Find where the given text appears and provide that cell's center as [x, y] coordinate. 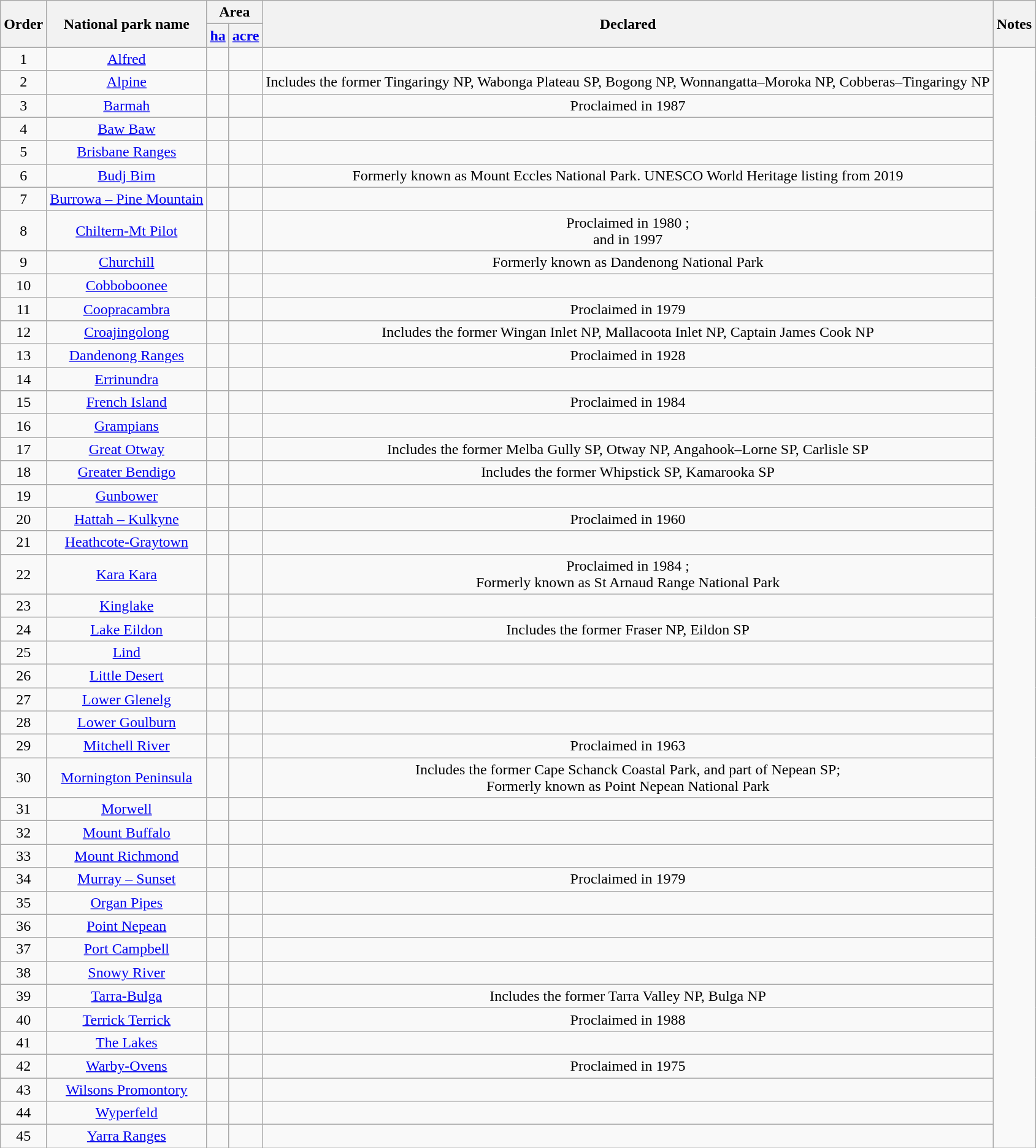
13 [23, 356]
Point Nepean [126, 926]
Port Campbell [126, 949]
The Lakes [126, 1042]
38 [23, 973]
Lind [126, 652]
ha [218, 36]
8 [23, 231]
24 [23, 629]
37 [23, 949]
Includes the former Tingaringy NP, Wabonga Plateau SP, Bogong NP, Wonnangatta–Moroka NP, Cobberas–Tingaringy NP [628, 82]
19 [23, 496]
Heathcote-Graytown [126, 542]
Declared [628, 24]
Errinundra [126, 379]
Mitchell River [126, 746]
Order [23, 24]
Snowy River [126, 973]
9 [23, 262]
Alpine [126, 82]
Includes the former Wingan Inlet NP, Mallacoota Inlet NP, Captain James Cook NP [628, 333]
Proclaimed in 1988 [628, 1019]
Cobboboonee [126, 285]
17 [23, 449]
25 [23, 652]
31 [23, 809]
Formerly known as Mount Eccles National Park. UNESCO World Heritage listing from 2019 [628, 175]
Great Otway [126, 449]
Includes the former Melba Gully SP, Otway NP, Angahook–Lorne SP, Carlisle SP [628, 449]
35 [23, 903]
2 [23, 82]
Budj Bim [126, 175]
4 [23, 129]
Barmah [126, 106]
Mount Richmond [126, 856]
42 [23, 1066]
3 [23, 106]
Coopracambra [126, 309]
10 [23, 285]
Lake Eildon [126, 629]
Includes the former Fraser NP, Eildon SP [628, 629]
Proclaimed in 1960 [628, 519]
22 [23, 574]
Little Desert [126, 676]
30 [23, 778]
Wilsons Promontory [126, 1089]
Baw Baw [126, 129]
Proclaimed in 1975 [628, 1066]
15 [23, 403]
28 [23, 723]
Proclaimed in 1963 [628, 746]
Morwell [126, 809]
39 [23, 996]
41 [23, 1042]
16 [23, 426]
14 [23, 379]
Grampians [126, 426]
Area [234, 12]
20 [23, 519]
Churchill [126, 262]
26 [23, 676]
acre [245, 36]
Proclaimed in 1980 ;and in 1997 [628, 231]
27 [23, 699]
7 [23, 199]
Mount Buffalo [126, 833]
21 [23, 542]
Murray – Sunset [126, 879]
12 [23, 333]
32 [23, 833]
Kara Kara [126, 574]
34 [23, 879]
Proclaimed in 1928 [628, 356]
5 [23, 152]
1 [23, 59]
Proclaimed in 1987 [628, 106]
Organ Pipes [126, 903]
11 [23, 309]
36 [23, 926]
6 [23, 175]
Dandenong Ranges [126, 356]
44 [23, 1113]
18 [23, 472]
Warby-Ovens [126, 1066]
Proclaimed in 1984 ;Formerly known as St Arnaud Range National Park [628, 574]
45 [23, 1136]
National park name [126, 24]
33 [23, 856]
Terrick Terrick [126, 1019]
Lower Glenelg [126, 699]
Lower Goulburn [126, 723]
40 [23, 1019]
Notes [1014, 24]
Includes the former Whipstick SP, Kamarooka SP [628, 472]
Wyperfeld [126, 1113]
Includes the former Cape Schanck Coastal Park, and part of Nepean SP;Formerly known as Point Nepean National Park [628, 778]
23 [23, 606]
Formerly known as Dandenong National Park [628, 262]
Alfred [126, 59]
Chiltern-Mt Pilot [126, 231]
Hattah – Kulkyne [126, 519]
43 [23, 1089]
Brisbane Ranges [126, 152]
Tarra-Bulga [126, 996]
Croajingolong [126, 333]
Includes the former Tarra Valley NP, Bulga NP [628, 996]
29 [23, 746]
Gunbower [126, 496]
Kinglake [126, 606]
Proclaimed in 1984 [628, 403]
Greater Bendigo [126, 472]
Mornington Peninsula [126, 778]
Burrowa – Pine Mountain [126, 199]
Yarra Ranges [126, 1136]
French Island [126, 403]
